Capture the cell that displays the provided text and extract its [x, y] central coordinate. 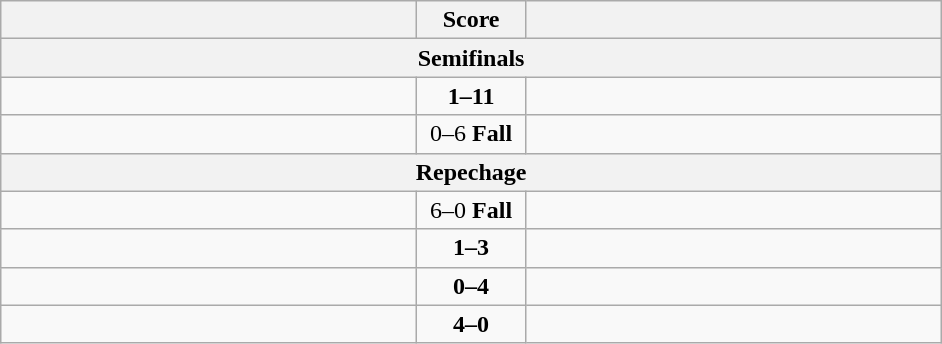
Semifinals [472, 58]
Score [472, 20]
6–0 Fall [472, 210]
0–4 [472, 286]
1–3 [472, 248]
4–0 [472, 324]
Repechage [472, 172]
1–11 [472, 96]
0–6 Fall [472, 134]
